Find where the given text appears and provide that cell's center as (X, Y) coordinate. 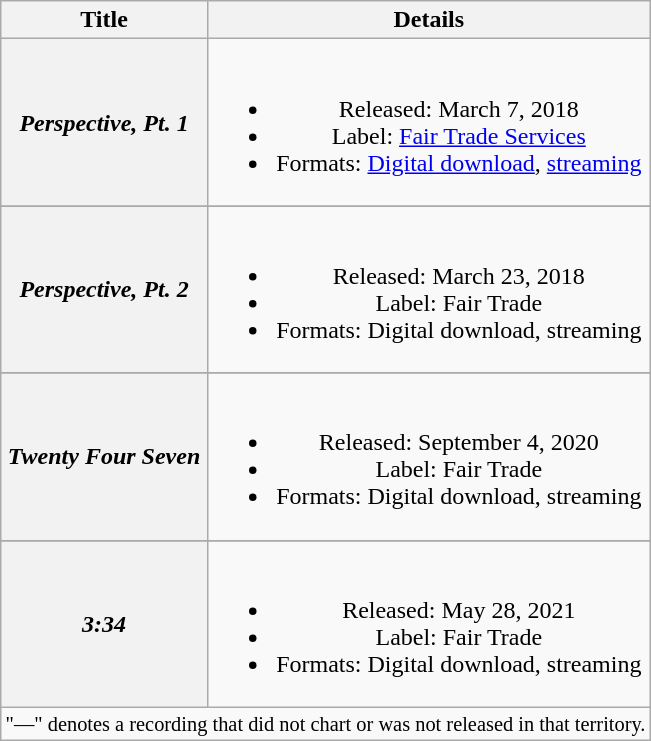
Twenty Four Seven (104, 456)
Released: May 28, 2021Label: Fair TradeFormats: Digital download, streaming (428, 624)
Released: March 23, 2018Label: Fair TradeFormats: Digital download, streaming (428, 290)
3:34 (104, 624)
"—" denotes a recording that did not chart or was not released in that territory. (326, 724)
Released: March 7, 2018Label: Fair Trade ServicesFormats: Digital download, streaming (428, 122)
Details (428, 20)
Perspective, Pt. 1 (104, 122)
Released: September 4, 2020Label: Fair TradeFormats: Digital download, streaming (428, 456)
Perspective, Pt. 2 (104, 290)
Title (104, 20)
